Provide the (X, Y) coordinate of the cell's center where the given text is located.  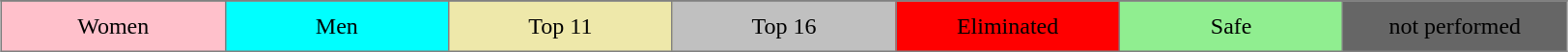
Eliminated (1008, 26)
Top 16 (784, 26)
Safe (1231, 26)
not performed (1455, 26)
Women (113, 26)
Men (337, 26)
Top 11 (561, 26)
